Extract the (X, Y) coordinate from the center of the cell holding the provided text.  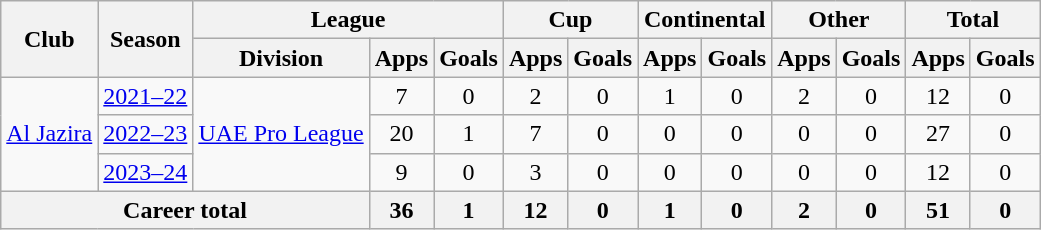
36 (401, 210)
3 (535, 172)
Al Jazira (50, 134)
Cup (570, 20)
2021–22 (146, 96)
League (348, 20)
Career total (185, 210)
UAE Pro League (281, 134)
2022–23 (146, 134)
51 (938, 210)
20 (401, 134)
Season (146, 39)
2023–24 (146, 172)
9 (401, 172)
Total (973, 20)
Other (839, 20)
27 (938, 134)
Continental (705, 20)
Division (281, 58)
Club (50, 39)
